Return the [X, Y] coordinate for the center point of the cell that contains the specified text.  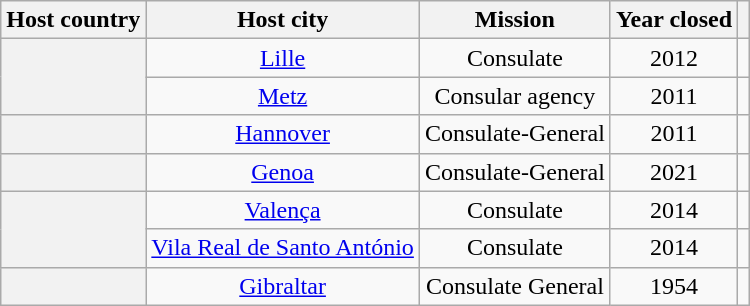
Host city [283, 20]
Genoa [283, 172]
Host country [74, 20]
Valença [283, 210]
Gibraltar [283, 286]
2021 [674, 172]
Lille [283, 58]
Hannover [283, 134]
Metz [283, 96]
Mission [514, 20]
Vila Real de Santo António [283, 248]
1954 [674, 286]
Consulate General [514, 286]
Year closed [674, 20]
2012 [674, 58]
Consular agency [514, 96]
